Detect which cell encompasses the target text, then output its (x, y) center coordinate. 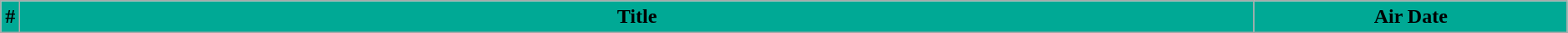
# (10, 17)
Title (637, 17)
Air Date (1410, 17)
